Return (x, y) of the center of cell containing provided text 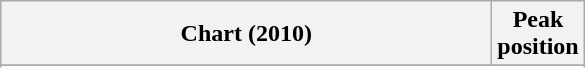
Peakposition (538, 34)
Chart (2010) (246, 34)
